Extract the [x, y] coordinate from the center of the cell holding the provided text.  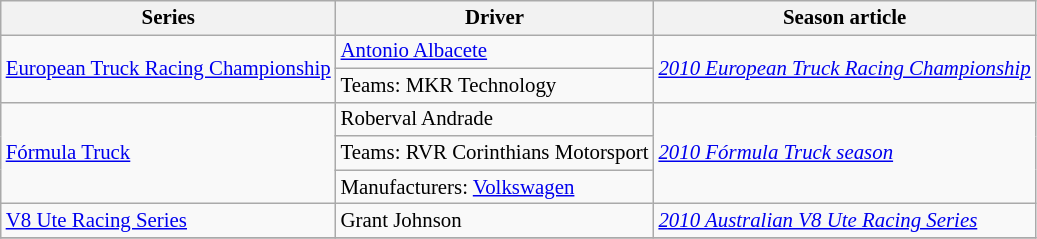
Manufacturers: Volkswagen [495, 187]
Fórmula Truck [168, 153]
Teams: MKR Technology [495, 85]
European Truck Racing Championship [168, 68]
2010 European Truck Racing Championship [844, 68]
Roberval Andrade [495, 119]
Teams: RVR Corinthians Motorsport [495, 153]
V8 Ute Racing Series [168, 221]
Series [168, 18]
Antonio Albacete [495, 51]
Grant Johnson [495, 221]
Driver [495, 18]
Season article [844, 18]
2010 Fórmula Truck season [844, 153]
2010 Australian V8 Ute Racing Series [844, 221]
